Locate the cell with the specified text and output its (X, Y) center coordinate. 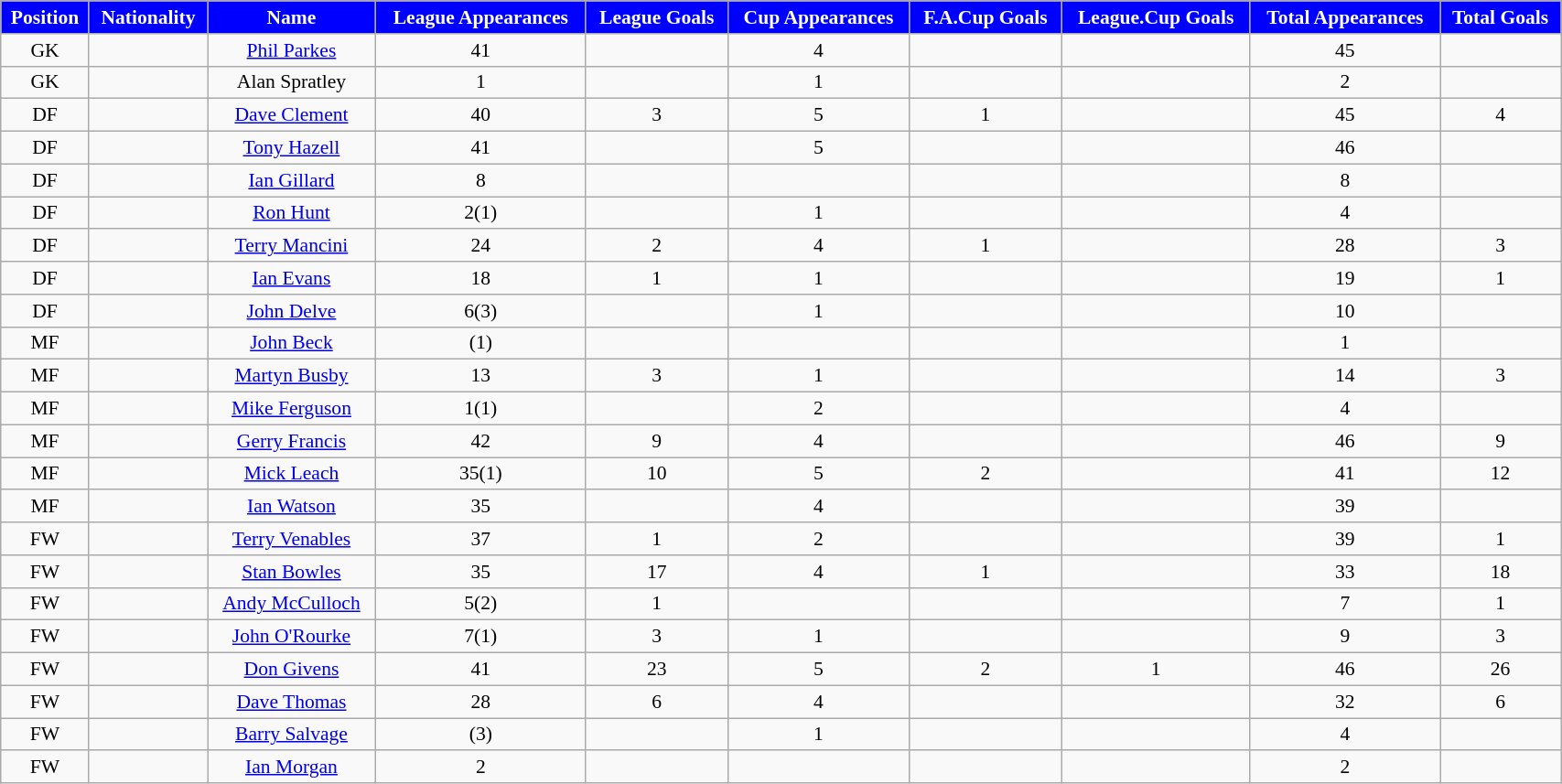
33 (1345, 572)
14 (1345, 376)
Martyn Busby (292, 376)
12 (1501, 474)
2(1) (480, 213)
Cup Appearances (818, 17)
Barry Salvage (292, 735)
Total Goals (1501, 17)
1(1) (480, 409)
Mick Leach (292, 474)
Terry Venables (292, 539)
6(3) (480, 311)
37 (480, 539)
Ian Evans (292, 278)
Phil Parkes (292, 50)
Dave Clement (292, 115)
Alan Spratley (292, 82)
Total Appearances (1345, 17)
Don Givens (292, 670)
Name (292, 17)
42 (480, 441)
League Goals (657, 17)
Dave Thomas (292, 702)
Ian Morgan (292, 768)
(3) (480, 735)
35(1) (480, 474)
17 (657, 572)
7 (1345, 604)
League.Cup Goals (1156, 17)
Nationality (148, 17)
John Delve (292, 311)
League Appearances (480, 17)
John O'Rourke (292, 637)
Position (46, 17)
Stan Bowles (292, 572)
Tony Hazell (292, 148)
7(1) (480, 637)
13 (480, 376)
5(2) (480, 604)
24 (480, 246)
Mike Ferguson (292, 409)
32 (1345, 702)
Terry Mancini (292, 246)
F.A.Cup Goals (986, 17)
Ron Hunt (292, 213)
19 (1345, 278)
(1) (480, 343)
40 (480, 115)
Gerry Francis (292, 441)
John Beck (292, 343)
23 (657, 670)
Andy McCulloch (292, 604)
Ian Watson (292, 507)
26 (1501, 670)
Ian Gillard (292, 180)
